Scan for the cell matching the given text and deliver its (X, Y) coordinate at center. 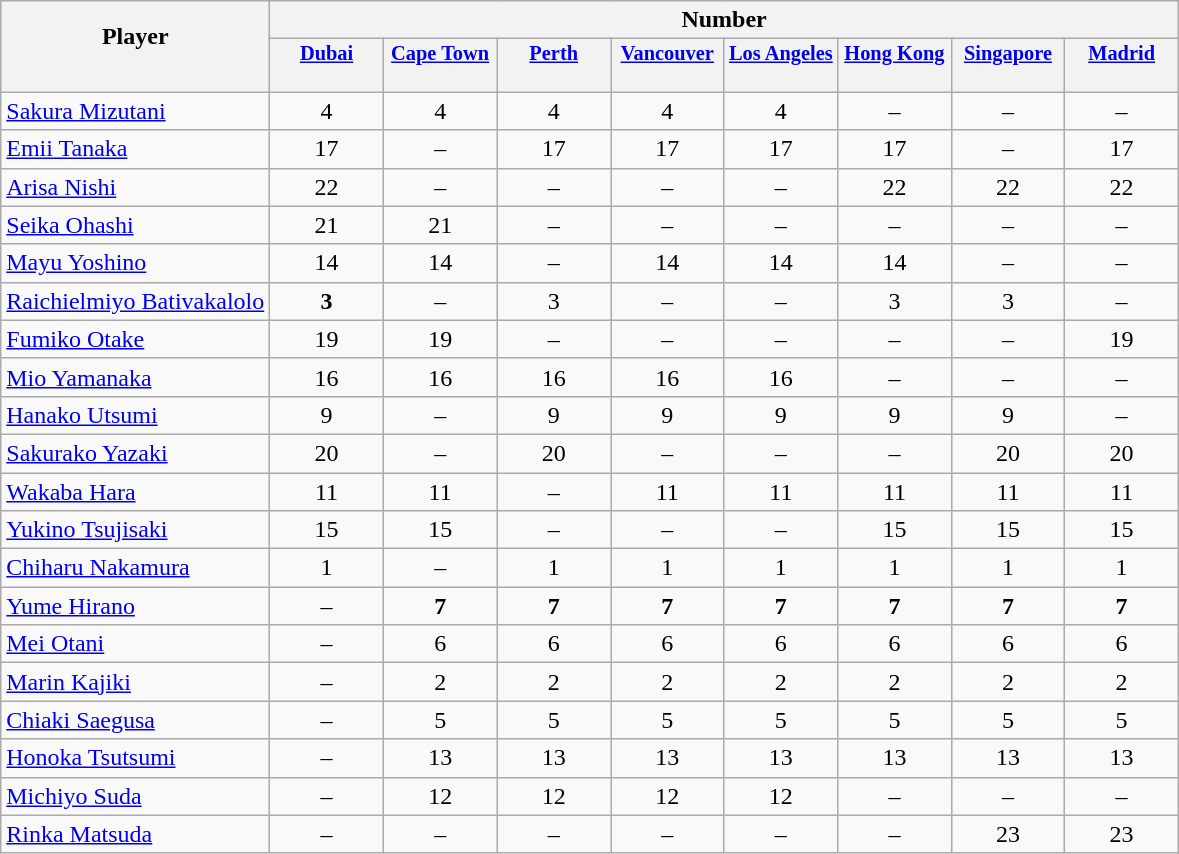
Marin Kajiki (136, 682)
Los Angeles (781, 54)
Mio Yamanaka (136, 377)
Singapore (1008, 54)
Sakurako Yazaki (136, 453)
Hong Kong (895, 54)
Emii Tanaka (136, 149)
Sakura Mizutani (136, 111)
Seika Ohashi (136, 225)
Perth (554, 54)
Fumiko Otake (136, 339)
Wakaba Hara (136, 491)
Raichielmiyo Bativakalolo (136, 301)
Yukino Tsujisaki (136, 530)
Dubai (327, 54)
Player (136, 36)
Arisa Nishi (136, 187)
Cape Town (440, 54)
Madrid (1122, 54)
Chiaki Saegusa (136, 720)
Michiyo Suda (136, 796)
Vancouver (667, 54)
Mei Otani (136, 644)
Honoka Tsutsumi (136, 758)
Mayu Yoshino (136, 263)
Hanako Utsumi (136, 415)
Chiharu Nakamura (136, 568)
Yume Hirano (136, 606)
Rinka Matsuda (136, 834)
Number (724, 20)
